From the cell containing the given text, extract its center point as [x, y] coordinate. 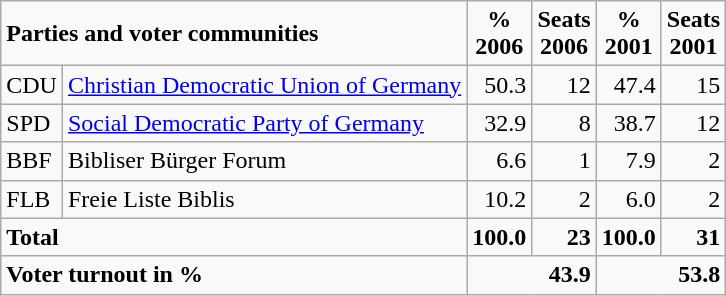
Seats2001 [693, 34]
Social Democratic Party of Germany [264, 123]
6.6 [500, 161]
32.9 [500, 123]
1 [564, 161]
6.0 [628, 199]
BBF [32, 161]
7.9 [628, 161]
50.3 [500, 85]
Voter turnout in % [234, 275]
Total [234, 237]
8 [564, 123]
15 [693, 85]
31 [693, 237]
38.7 [628, 123]
Christian Democratic Union of Germany [264, 85]
43.9 [532, 275]
Seats2006 [564, 34]
FLB [32, 199]
Parties and voter communities [234, 34]
CDU [32, 85]
53.8 [660, 275]
10.2 [500, 199]
SPD [32, 123]
%2006 [500, 34]
Freie Liste Biblis [264, 199]
Bibliser Bürger Forum [264, 161]
47.4 [628, 85]
%2001 [628, 34]
23 [564, 237]
